Identify which cell holds the provided text, then report its [X, Y] central coordinate. 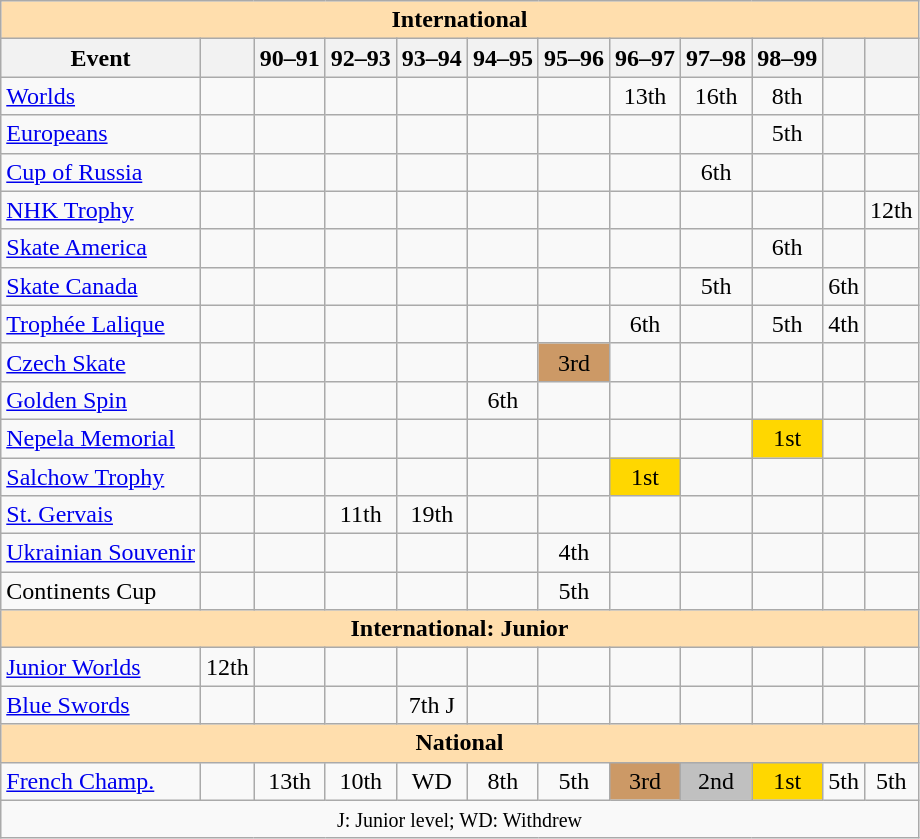
Skate America [101, 248]
NHK Trophy [101, 210]
National [460, 743]
95–96 [574, 58]
Trophée Lalique [101, 324]
Ukrainian Souvenir [101, 553]
Blue Swords [101, 705]
11th [360, 515]
International: Junior [460, 629]
97–98 [716, 58]
Skate Canada [101, 286]
Worlds [101, 96]
2nd [716, 781]
93–94 [432, 58]
Europeans [101, 134]
96–97 [644, 58]
Cup of Russia [101, 172]
94–95 [502, 58]
Golden Spin [101, 400]
Salchow Trophy [101, 477]
International [460, 20]
98–99 [788, 58]
90–91 [290, 58]
7th J [432, 705]
19th [432, 515]
Continents Cup [101, 591]
Nepela Memorial [101, 438]
Event [101, 58]
French Champ. [101, 781]
16th [716, 96]
St. Gervais [101, 515]
Czech Skate [101, 362]
92–93 [360, 58]
Junior Worlds [101, 667]
WD [432, 781]
10th [360, 781]
J: Junior level; WD: Withdrew [460, 819]
